Pinpoint the cell where the given text exists, returning its (X, Y) midpoint coordinate. 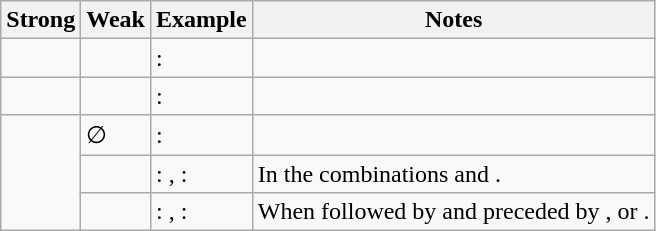
Weak (116, 20)
In the combinations and . (454, 173)
Notes (454, 20)
Strong (41, 20)
∅ (116, 135)
Example (201, 20)
When followed by and preceded by , or . (454, 212)
